From the cell containing the given text, extract its center point as [X, Y] coordinate. 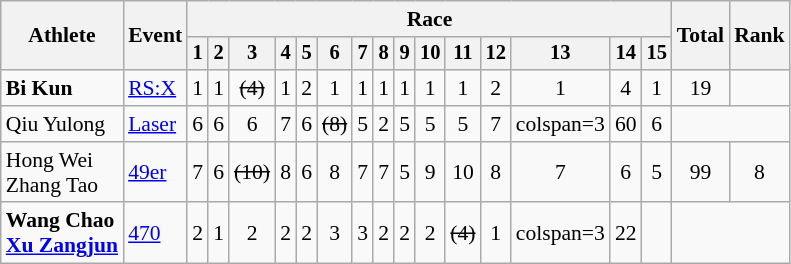
13 [560, 54]
(10) [252, 172]
Bi Kun [62, 88]
19 [700, 88]
Athlete [62, 36]
Race [430, 19]
Hong WeiZhang Tao [62, 172]
11 [462, 54]
22 [626, 234]
Event [155, 36]
60 [626, 124]
15 [657, 54]
(8) [334, 124]
470 [155, 234]
RS:X [155, 88]
49er [155, 172]
14 [626, 54]
Total [700, 36]
Qiu Yulong [62, 124]
Rank [760, 36]
Laser [155, 124]
99 [700, 172]
Wang ChaoXu Zangjun [62, 234]
12 [496, 54]
